Return the (X, Y) coordinate for the center point of the cell that contains the specified text.  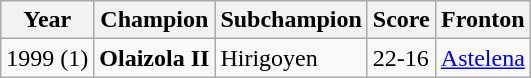
Champion (154, 20)
Hirigoyen (291, 58)
22-16 (401, 58)
Score (401, 20)
Subchampion (291, 20)
Olaizola II (154, 58)
Fronton (482, 20)
Year (48, 20)
1999 (1) (48, 58)
Astelena (482, 58)
